Extract the (X, Y) coordinate from the center of the cell holding the provided text.  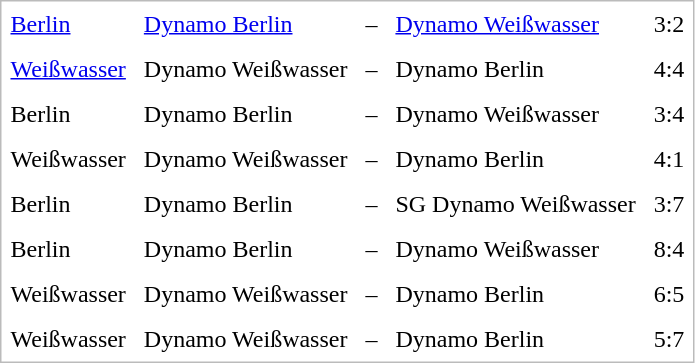
3:7 (670, 204)
SG Dynamo Weißwasser (515, 204)
4:4 (670, 68)
4:1 (670, 158)
6:5 (670, 294)
8:4 (670, 248)
3:4 (670, 114)
5:7 (670, 338)
3:2 (670, 24)
